Output the (X, Y) coordinate of the center of the cell containing the given text.  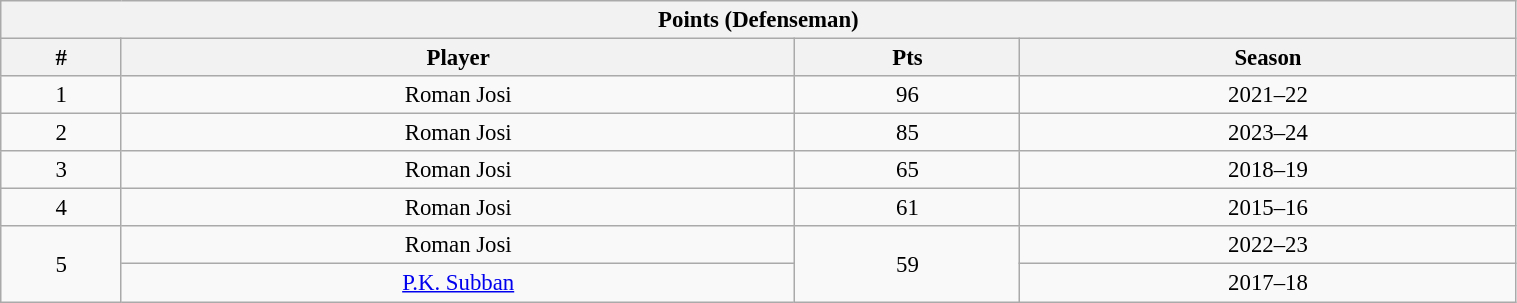
61 (908, 208)
5 (62, 264)
P.K. Subban (458, 283)
59 (908, 264)
3 (62, 170)
Season (1268, 58)
# (62, 58)
2021–22 (1268, 95)
2017–18 (1268, 283)
2022–23 (1268, 245)
65 (908, 170)
2018–19 (1268, 170)
1 (62, 95)
4 (62, 208)
Points (Defenseman) (758, 20)
2015–16 (1268, 208)
2 (62, 133)
Player (458, 58)
2023–24 (1268, 133)
96 (908, 95)
85 (908, 133)
Pts (908, 58)
